From the cell containing the given text, extract its center point as [X, Y] coordinate. 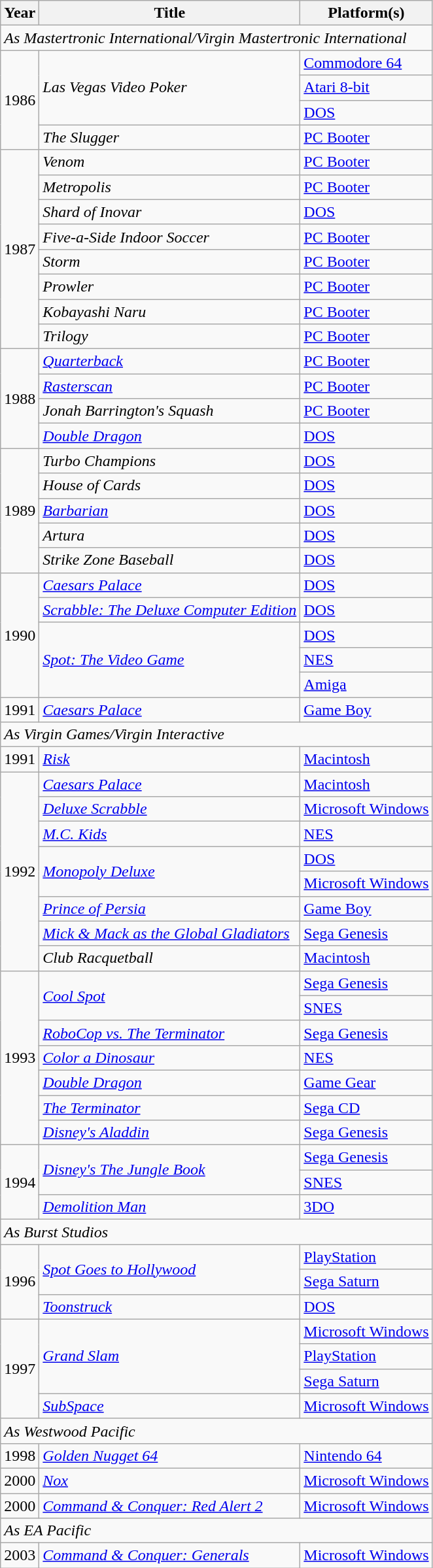
House of Cards [170, 486]
Prowler [170, 286]
Disney's The Jungle Book [170, 1170]
Quarterback [170, 361]
RoboCop vs. The Terminator [170, 1033]
Command & Conquer: Generals [170, 1556]
Commodore 64 [366, 63]
1996 [20, 1282]
The Slugger [170, 137]
Toonstruck [170, 1307]
1993 [20, 1058]
Disney's Aladdin [170, 1133]
SubSpace [170, 1406]
Las Vegas Video Poker [170, 88]
Game Gear [366, 1082]
As Westwood Pacific [217, 1431]
Prince of Persia [170, 909]
Command & Conquer: Red Alert 2 [170, 1505]
Nox [170, 1480]
1998 [20, 1456]
Storm [170, 261]
Platform(s) [366, 13]
1997 [20, 1369]
Deluxe Scrabble [170, 809]
Atari 8-bit [366, 88]
Monopoly Deluxe [170, 871]
As Virgin Games/Virgin Interactive [217, 735]
1988 [20, 399]
1994 [20, 1182]
Shard of Inovar [170, 212]
Trilogy [170, 337]
Cool Spot [170, 995]
As Mastertronic International/Virgin Mastertronic International [217, 38]
1987 [20, 249]
Grand Slam [170, 1356]
Rasterscan [170, 386]
Title [170, 13]
Club Racquetball [170, 958]
Kobayashi Naru [170, 312]
Five-a-Side Indoor Soccer [170, 237]
Metropolis [170, 187]
1990 [20, 635]
Color a Dinosaur [170, 1058]
Amiga [366, 684]
Artura [170, 535]
Risk [170, 759]
1989 [20, 510]
M.C. Kids [170, 834]
Sega CD [366, 1108]
1992 [20, 871]
Strike Zone Baseball [170, 560]
As EA Pacific [217, 1531]
Nintendo 64 [366, 1456]
As Burst Studios [217, 1232]
Spot Goes to Hollywood [170, 1269]
Barbarian [170, 510]
Spot: The Video Game [170, 659]
Golden Nugget 64 [170, 1456]
The Terminator [170, 1108]
Year [20, 13]
Mick & Mack as the Global Gladiators [170, 933]
2003 [20, 1556]
Scrabble: The Deluxe Computer Edition [170, 610]
Demolition Man [170, 1207]
3DO [366, 1207]
1986 [20, 100]
Venom [170, 162]
Turbo Champions [170, 461]
Jonah Barrington's Squash [170, 411]
